Scan for the cell matching the given text and deliver its [x, y] coordinate at center. 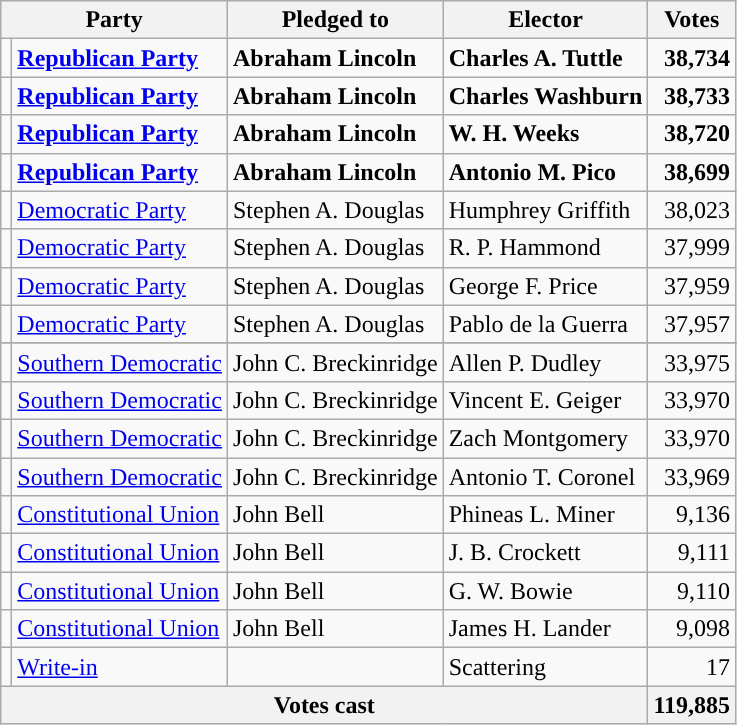
Pledged to [335, 20]
Vincent E. Geiger [546, 400]
9,098 [692, 629]
Antonio T. Coronel [546, 477]
33,969 [692, 477]
9,110 [692, 591]
Votes [692, 20]
R. P. Hammond [546, 248]
J. B. Crockett [546, 553]
Antonio M. Pico [546, 172]
38,720 [692, 134]
Zach Montgomery [546, 438]
Write-in [120, 667]
17 [692, 667]
38,733 [692, 96]
38,734 [692, 58]
Party [114, 20]
37,957 [692, 324]
Allen P. Dudley [546, 362]
Charles Washburn [546, 96]
George F. Price [546, 286]
Charles A. Tuttle [546, 58]
38,699 [692, 172]
James H. Lander [546, 629]
W. H. Weeks [546, 134]
Votes cast [324, 705]
37,959 [692, 286]
37,999 [692, 248]
38,023 [692, 210]
Elector [546, 20]
33,975 [692, 362]
Scattering [546, 667]
9,136 [692, 515]
9,111 [692, 553]
Phineas L. Miner [546, 515]
Humphrey Griffith [546, 210]
Pablo de la Guerra [546, 324]
119,885 [692, 705]
G. W. Bowie [546, 591]
